From the cell containing the given text, extract its center point as [x, y] coordinate. 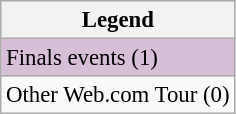
Legend [118, 20]
Other Web.com Tour (0) [118, 95]
Finals events (1) [118, 58]
